Determine the (x, y) coordinate at the center of the cell enclosing the given text.  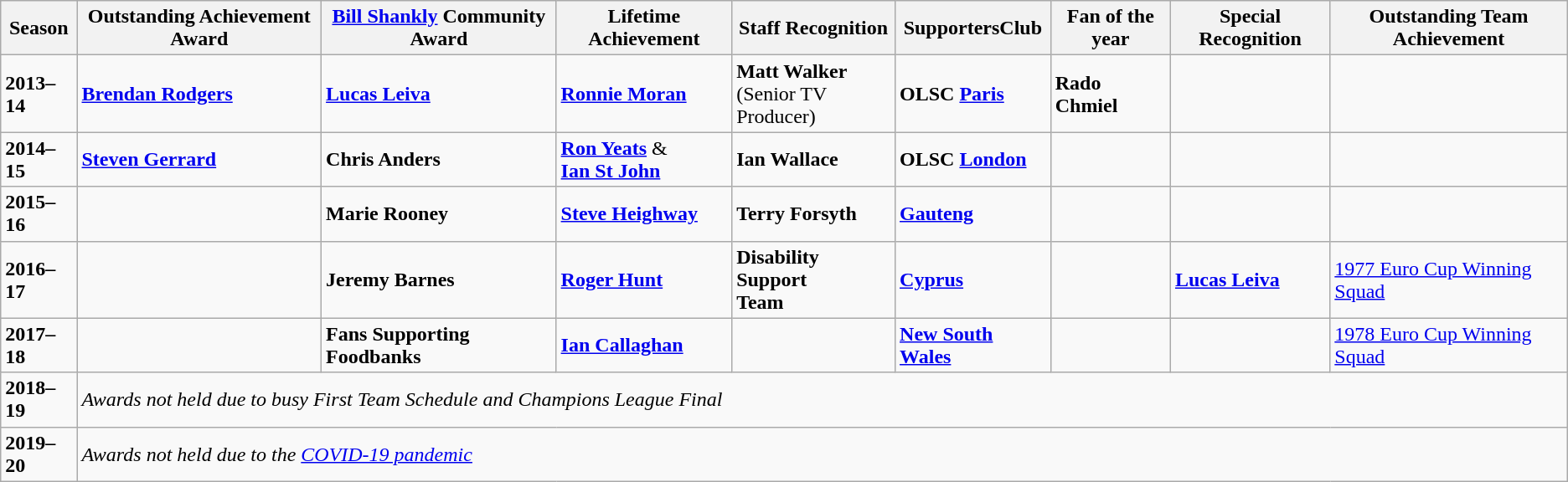
Awards not held due to busy First Team Schedule and Champions League Final (823, 400)
Outstanding Achievement Award (199, 28)
Marie Rooney (439, 214)
Steve Heighway (644, 214)
1978 Euro Cup Winning Squad (1449, 345)
OLSC London (973, 159)
SupportersClub (973, 28)
2013–14 (39, 94)
Matt Walker(Senior TV Producer) (814, 94)
2016–17 (39, 279)
Season (39, 28)
2018–19 (39, 400)
Terry Forsyth (814, 214)
Bill Shankly Community Award (439, 28)
Special Recognition (1250, 28)
Fan of the year (1111, 28)
2014–15 (39, 159)
Roger Hunt (644, 279)
Rado Chmiel (1111, 94)
Jeremy Barnes (439, 279)
Ronnie Moran (644, 94)
New South Wales (973, 345)
Staff Recognition (814, 28)
Ian Wallace (814, 159)
Brendan Rodgers (199, 94)
Cyprus (973, 279)
2017–18 (39, 345)
Ron Yeats & Ian St John (644, 159)
Gauteng (973, 214)
Awards not held due to the COVID-19 pandemic (823, 454)
Lifetime Achievement (644, 28)
2015–16 (39, 214)
Disability SupportTeam (814, 279)
Fans SupportingFoodbanks (439, 345)
OLSC Paris (973, 94)
Steven Gerrard (199, 159)
1977 Euro Cup Winning Squad (1449, 279)
Ian Callaghan (644, 345)
Chris Anders (439, 159)
2019–20 (39, 454)
Outstanding Team Achievement (1449, 28)
